Detect which cell encompasses the target text, then output its [X, Y] center coordinate. 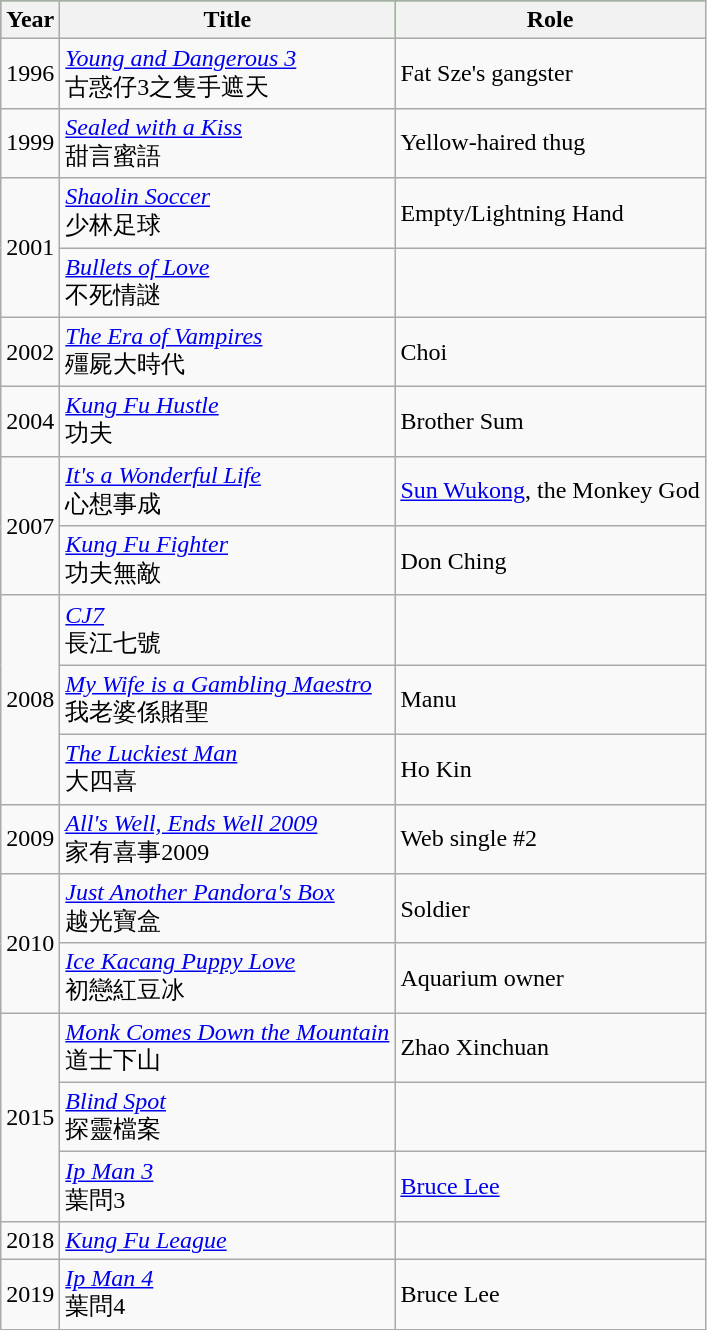
2019 [30, 1294]
Year [30, 20]
2015 [30, 1118]
Choi [550, 352]
2009 [30, 839]
Web single #2 [550, 839]
Manu [550, 700]
Blind Spot探靈檔案 [228, 1117]
1996 [30, 74]
Bullets of Love不死情謎 [228, 283]
2010 [30, 944]
CJ7長江七號 [228, 630]
It's a Wonderful Life心想事成 [228, 491]
The Luckiest Man大四喜 [228, 769]
2008 [30, 700]
Role [550, 20]
Ice Kacang Puppy Love初戀紅豆冰 [228, 978]
Just Another Pandora's Box越光寶盒 [228, 909]
Kung Fu Fighter功夫無敵 [228, 561]
Zhao Xinchuan [550, 1048]
2004 [30, 422]
My Wife is a Gambling Maestro我老婆係賭聖 [228, 700]
Ho Kin [550, 769]
All's Well, Ends Well 2009家有喜事2009 [228, 839]
Monk Comes Down the Mountain道士下山 [228, 1048]
Kung Fu League [228, 1240]
Sealed with a Kiss甜言蜜語 [228, 143]
Brother Sum [550, 422]
Yellow-haired thug [550, 143]
Fat Sze's gangster [550, 74]
Ip Man 3葉問3 [228, 1187]
Young and Dangerous 3古惑仔3之隻手遮天 [228, 74]
1999 [30, 143]
2007 [30, 526]
2018 [30, 1240]
Kung Fu Hustle功夫 [228, 422]
Title [228, 20]
Empty/Lightning Hand [550, 213]
Soldier [550, 909]
2002 [30, 352]
Don Ching [550, 561]
Ip Man 4葉問4 [228, 1294]
The Era of Vampires殭屍大時代 [228, 352]
Aquarium owner [550, 978]
Sun Wukong, the Monkey God [550, 491]
Shaolin Soccer少林足球 [228, 213]
2001 [30, 248]
